Return the (x, y) coordinate for the center point of the cell that contains the specified text.  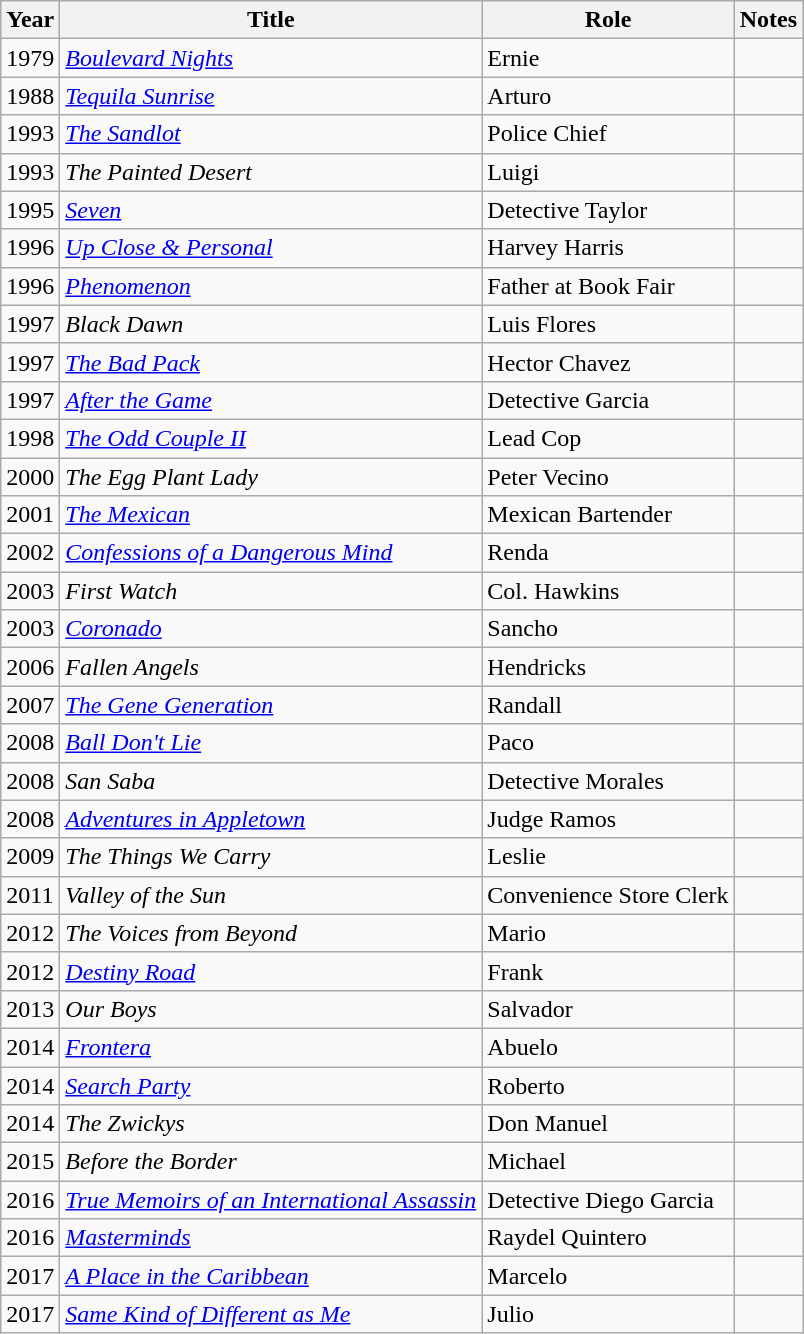
Renda (608, 553)
Father at Book Fair (608, 286)
Michael (608, 1162)
1988 (30, 96)
Confessions of a Dangerous Mind (271, 553)
The Sandlot (271, 134)
First Watch (271, 591)
Detective Garcia (608, 400)
Abuelo (608, 1047)
Leslie (608, 857)
Peter Vecino (608, 477)
2001 (30, 515)
Luis Flores (608, 324)
2000 (30, 477)
Same Kind of Different as Me (271, 1314)
San Saba (271, 781)
The Bad Pack (271, 362)
1998 (30, 438)
Hector Chavez (608, 362)
Coronado (271, 629)
Phenomenon (271, 286)
Arturo (608, 96)
2006 (30, 667)
Raydel Quintero (608, 1238)
Year (30, 20)
2007 (30, 705)
Seven (271, 210)
Detective Morales (608, 781)
Role (608, 20)
Paco (608, 743)
2015 (30, 1162)
Detective Taylor (608, 210)
Masterminds (271, 1238)
The Odd Couple II (271, 438)
The Gene Generation (271, 705)
Salvador (608, 1009)
Randall (608, 705)
Boulevard Nights (271, 58)
Ball Don't Lie (271, 743)
Our Boys (271, 1009)
Frank (608, 971)
Harvey Harris (608, 248)
Col. Hawkins (608, 591)
2002 (30, 553)
2011 (30, 895)
Judge Ramos (608, 819)
Destiny Road (271, 971)
After the Game (271, 400)
Convenience Store Clerk (608, 895)
Title (271, 20)
2009 (30, 857)
1979 (30, 58)
Marcelo (608, 1276)
The Egg Plant Lady (271, 477)
Hendricks (608, 667)
Roberto (608, 1085)
Mario (608, 933)
Sancho (608, 629)
Tequila Sunrise (271, 96)
The Painted Desert (271, 172)
Valley of the Sun (271, 895)
Police Chief (608, 134)
Notes (768, 20)
Adventures in Appletown (271, 819)
Lead Cop (608, 438)
Detective Diego Garcia (608, 1200)
The Mexican (271, 515)
1995 (30, 210)
Black Dawn (271, 324)
Up Close & Personal (271, 248)
Don Manuel (608, 1124)
The Things We Carry (271, 857)
2013 (30, 1009)
Before the Border (271, 1162)
Fallen Angels (271, 667)
A Place in the Caribbean (271, 1276)
Julio (608, 1314)
The Voices from Beyond (271, 933)
True Memoirs of an International Assassin (271, 1200)
Mexican Bartender (608, 515)
Frontera (271, 1047)
Luigi (608, 172)
Ernie (608, 58)
The Zwickys (271, 1124)
Search Party (271, 1085)
